Search for the cell housing the specified text and yield its [X, Y] center coordinate. 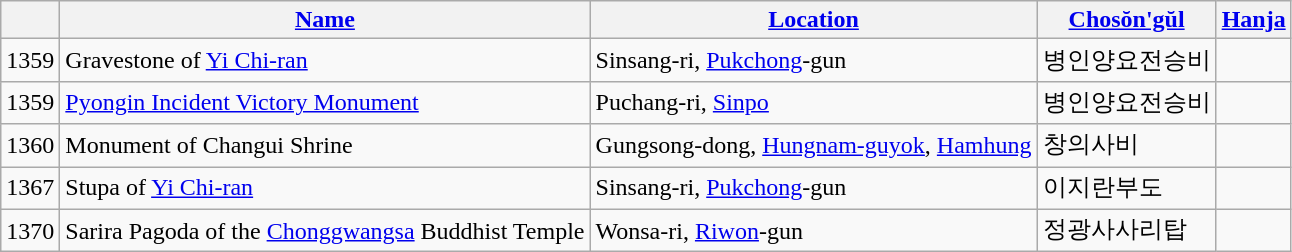
Location [814, 20]
정광사사리탑 [1126, 230]
Stupa of Yi Chi-ran [325, 188]
Sarira Pagoda of the Chonggwangsa Buddhist Temple [325, 230]
Wonsa-ri, Riwon-gun [814, 230]
Puchang-ri, Sinpo [814, 102]
Gungsong-dong, Hungnam-guyok, Hamhung [814, 146]
1370 [30, 230]
1367 [30, 188]
Chosŏn'gŭl [1126, 20]
창의사비 [1126, 146]
Gravestone of Yi Chi-ran [325, 60]
Hanja [1254, 20]
1360 [30, 146]
이지란부도 [1126, 188]
Pyongin Incident Victory Monument [325, 102]
Monument of Changui Shrine [325, 146]
Name [325, 20]
